Return (x, y) of the center of cell containing provided text 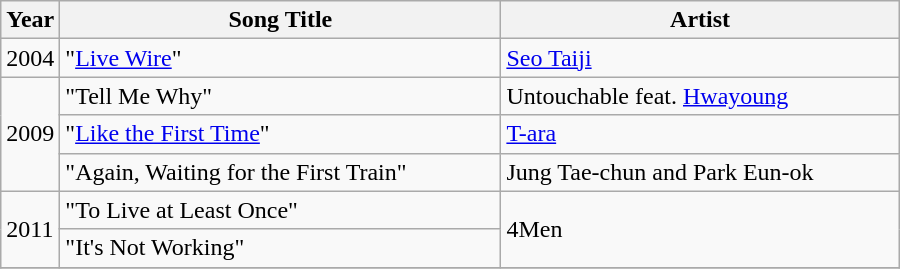
2011 (30, 229)
"Live Wire" (280, 58)
"Tell Me Why" (280, 96)
Artist (700, 20)
2004 (30, 58)
4Men (700, 229)
"To Live at Least Once" (280, 210)
Jung Tae-chun and Park Eun-ok (700, 172)
2009 (30, 134)
T-ara (700, 134)
Year (30, 20)
"Like the First Time" (280, 134)
Seo Taiji (700, 58)
Untouchable feat. Hwayoung (700, 96)
Song Title (280, 20)
"It's Not Working" (280, 248)
"Again, Waiting for the First Train" (280, 172)
